Capture the cell that displays the provided text and extract its (x, y) central coordinate. 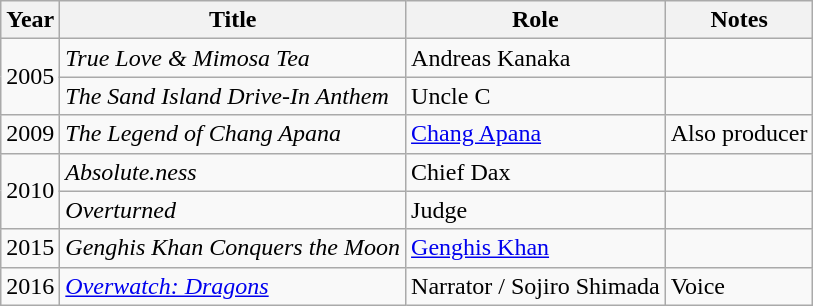
2009 (30, 134)
Narrator / Sojiro Shimada (536, 286)
Role (536, 20)
True Love & Mimosa Tea (233, 58)
Overwatch: Dragons (233, 286)
Judge (536, 210)
Genghis Khan (536, 248)
Absolute.ness (233, 172)
2016 (30, 286)
Notes (739, 20)
Overturned (233, 210)
2005 (30, 77)
Andreas Kanaka (536, 58)
The Legend of Chang Apana (233, 134)
Voice (739, 286)
2015 (30, 248)
2010 (30, 191)
Chief Dax (536, 172)
Uncle C (536, 96)
Title (233, 20)
Also producer (739, 134)
Chang Apana (536, 134)
Year (30, 20)
The Sand Island Drive-In Anthem (233, 96)
Genghis Khan Conquers the Moon (233, 248)
